Extract the [x, y] coordinate from the center of the cell holding the provided text.  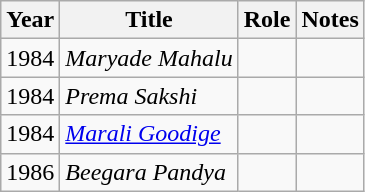
Title [149, 20]
Marali Goodige [149, 134]
Beegara Pandya [149, 172]
Maryade Mahalu [149, 58]
Year [30, 20]
Notes [330, 20]
Prema Sakshi [149, 96]
1986 [30, 172]
Role [267, 20]
